Search for the cell housing the specified text and yield its (X, Y) center coordinate. 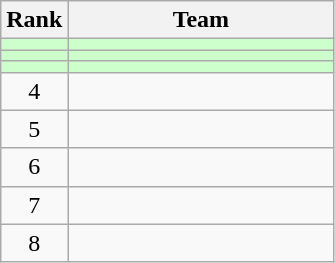
4 (34, 91)
8 (34, 243)
7 (34, 205)
Rank (34, 20)
Team (201, 20)
6 (34, 167)
5 (34, 129)
